Return (X, Y) of the center of cell containing provided text 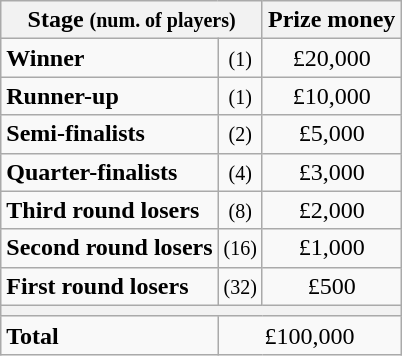
Semi-finalists (110, 134)
Third round losers (110, 210)
£500 (331, 286)
(32) (240, 286)
Winner (110, 58)
Total (110, 335)
Stage (num. of players) (132, 20)
£2,000 (331, 210)
£10,000 (331, 96)
(16) (240, 248)
Quarter-finalists (110, 172)
£5,000 (331, 134)
£1,000 (331, 248)
Runner-up (110, 96)
(2) (240, 134)
£20,000 (331, 58)
First round losers (110, 286)
Prize money (331, 20)
(4) (240, 172)
(8) (240, 210)
£100,000 (310, 335)
£3,000 (331, 172)
Second round losers (110, 248)
